Output the [X, Y] coordinate of the center of the cell containing the given text.  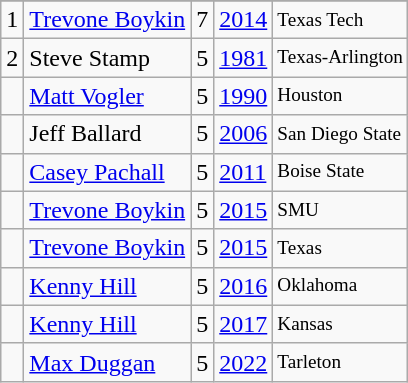
Boise State [340, 172]
Texas-Arlington [340, 58]
SMU [340, 210]
Tarleton [340, 362]
Matt Vogler [108, 96]
San Diego State [340, 134]
7 [202, 20]
Texas [340, 248]
2014 [244, 20]
Kansas [340, 324]
2022 [244, 362]
Jeff Ballard [108, 134]
2 [12, 58]
1 [12, 20]
Houston [340, 96]
1981 [244, 58]
2017 [244, 324]
2016 [244, 286]
2011 [244, 172]
Steve Stamp [108, 58]
Texas Tech [340, 20]
Oklahoma [340, 286]
Max Duggan [108, 362]
Casey Pachall [108, 172]
1990 [244, 96]
2006 [244, 134]
